Pinpoint the cell where the given text exists, returning its (x, y) midpoint coordinate. 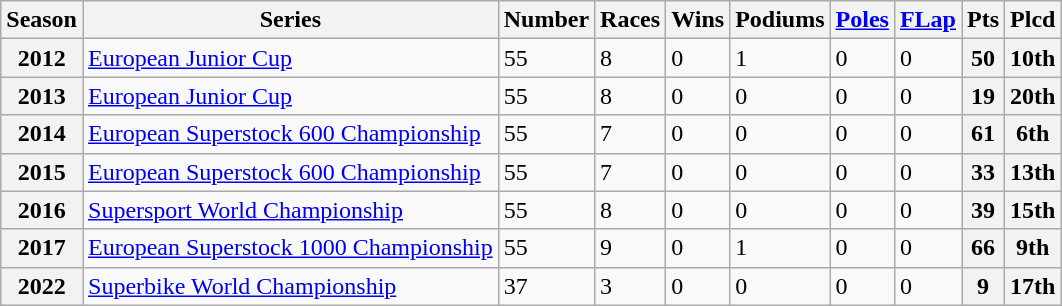
17th (1033, 286)
20th (1033, 96)
10th (1033, 58)
39 (984, 210)
2015 (42, 172)
Series (290, 20)
Pts (984, 20)
European Superstock 1000 Championship (290, 248)
Plcd (1033, 20)
19 (984, 96)
2017 (42, 248)
2014 (42, 134)
3 (630, 286)
15th (1033, 210)
9th (1033, 248)
13th (1033, 172)
2022 (42, 286)
Supersport World Championship (290, 210)
33 (984, 172)
Number (546, 20)
Wins (698, 20)
50 (984, 58)
61 (984, 134)
Poles (862, 20)
Podiums (780, 20)
2016 (42, 210)
FLap (928, 20)
Races (630, 20)
6th (1033, 134)
66 (984, 248)
2012 (42, 58)
Superbike World Championship (290, 286)
2013 (42, 96)
37 (546, 286)
Season (42, 20)
